Detect which cell encompasses the target text, then output its (x, y) center coordinate. 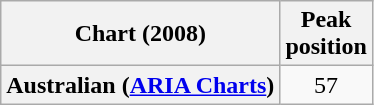
Australian (ARIA Charts) (140, 85)
Peakposition (326, 34)
57 (326, 85)
Chart (2008) (140, 34)
